From the cell containing the given text, extract its center point as [X, Y] coordinate. 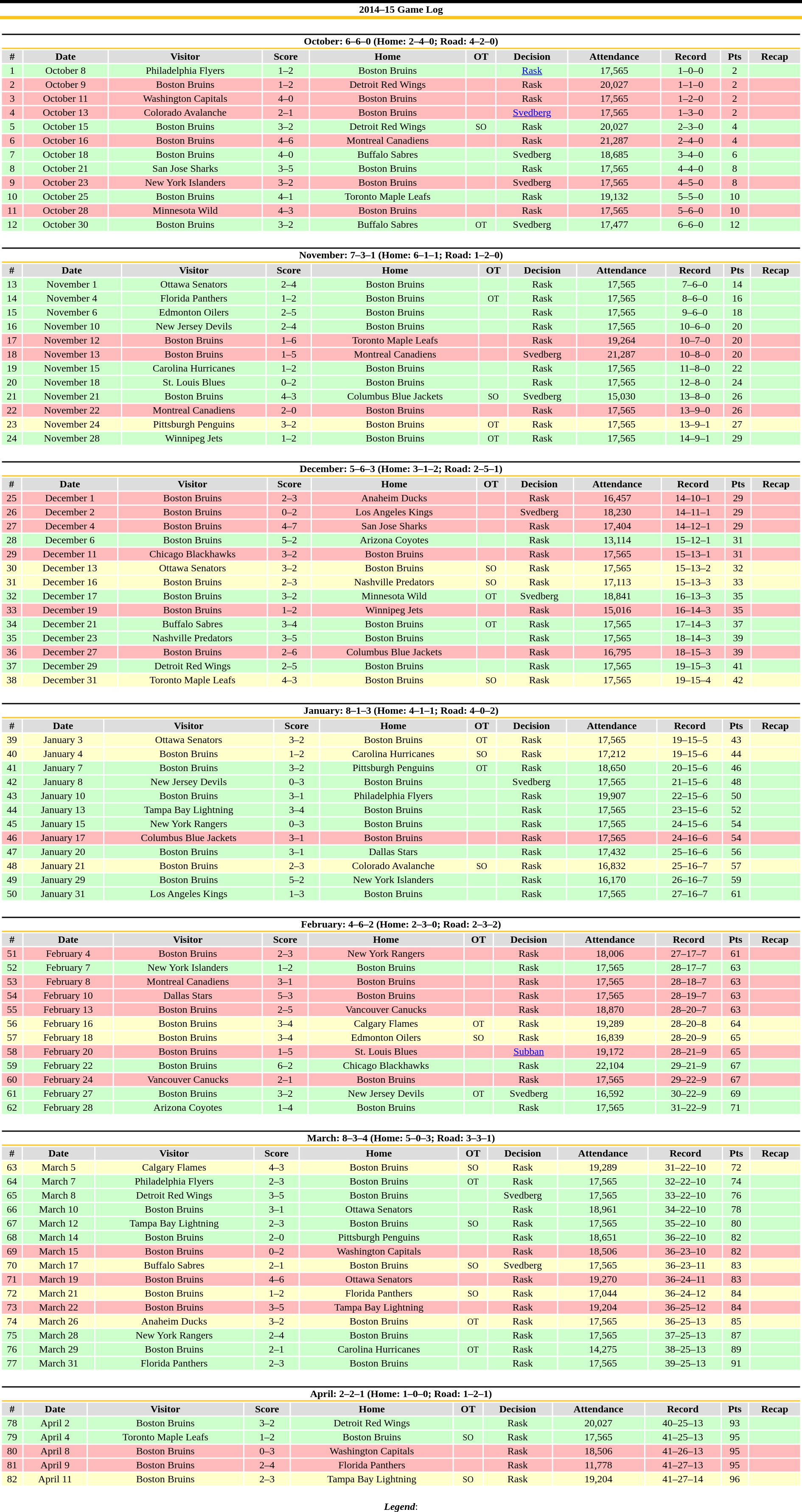
18,006 [610, 954]
36–23–11 [686, 1265]
December 16 [70, 582]
7 [12, 155]
November 28 [72, 438]
40–25–13 [683, 1423]
October 11 [65, 99]
January: 8–1–3 (Home: 4–1–1; Road: 4–0–2) [401, 711]
18,685 [614, 155]
December: 5–6–3 (Home: 3–1–2; Road: 2–5–1) [401, 469]
41–25–13 [683, 1437]
25–16–7 [690, 866]
10–8–0 [695, 354]
February 20 [68, 1051]
11–8–0 [695, 369]
38–25–13 [686, 1349]
36–24–12 [686, 1293]
6–6–0 [691, 224]
January 8 [63, 782]
February 27 [68, 1094]
1–1–0 [691, 84]
November 21 [72, 397]
49 [12, 880]
35–22–10 [686, 1224]
33–22–10 [686, 1196]
13 [11, 285]
February 24 [68, 1079]
41–27–13 [683, 1465]
34 [11, 624]
February 22 [68, 1066]
34–22–10 [686, 1209]
15–13–1 [693, 554]
March 17 [59, 1265]
58 [12, 1051]
19–15–6 [690, 754]
19,132 [614, 196]
March 31 [59, 1364]
30 [11, 568]
28–18–7 [688, 982]
19–15–3 [693, 666]
47 [12, 852]
45 [12, 824]
4–1 [286, 196]
December 6 [70, 540]
January 21 [63, 866]
March 21 [59, 1293]
19,264 [621, 341]
March 12 [59, 1224]
41–27–14 [683, 1479]
October 28 [65, 211]
March 14 [59, 1237]
December 11 [70, 554]
7–6–0 [695, 285]
April 11 [55, 1479]
1–3–0 [691, 112]
23 [11, 425]
16,457 [617, 498]
18,230 [617, 512]
6–2 [285, 1066]
April 2 [55, 1423]
62 [12, 1107]
81 [12, 1465]
27–16–7 [690, 894]
15,016 [617, 610]
87 [737, 1336]
October 9 [65, 84]
November 4 [72, 298]
75 [12, 1336]
April 9 [55, 1465]
11,778 [598, 1465]
23–15–6 [690, 810]
14–12–1 [693, 526]
December 4 [70, 526]
March 10 [59, 1209]
2–6 [289, 652]
91 [737, 1364]
73 [12, 1308]
December 29 [70, 666]
17,044 [603, 1293]
5–5–0 [691, 196]
66 [12, 1209]
15,030 [621, 397]
October: 6–6–0 (Home: 2–4–0; Road: 4–2–0) [401, 42]
November 10 [72, 326]
January 31 [63, 894]
April 8 [55, 1451]
26–16–7 [690, 880]
18,870 [610, 1010]
28–21–9 [688, 1051]
October 23 [65, 183]
Subban [529, 1051]
January 17 [63, 838]
9–6–0 [695, 313]
14–9–1 [695, 438]
18–15–3 [693, 652]
March 7 [59, 1181]
February 4 [68, 954]
January 3 [63, 740]
December 31 [70, 680]
10–6–0 [695, 326]
93 [735, 1423]
2–3–0 [691, 127]
19–15–5 [690, 740]
11 [12, 211]
January 7 [63, 768]
13–9–1 [695, 425]
36–25–13 [686, 1321]
18,650 [612, 768]
22,104 [610, 1066]
October 15 [65, 127]
4–5–0 [691, 183]
March 29 [59, 1349]
February 16 [68, 1023]
January 20 [63, 852]
25 [11, 498]
November 13 [72, 354]
17 [11, 341]
January 13 [63, 810]
85 [737, 1321]
November 15 [72, 369]
November 6 [72, 313]
29–21–9 [688, 1066]
16–13–3 [693, 596]
March 15 [59, 1252]
December 27 [70, 652]
January 10 [63, 796]
8–6–0 [695, 298]
15 [11, 313]
October 13 [65, 112]
13–8–0 [695, 397]
17,212 [612, 754]
16,170 [612, 880]
December 2 [70, 512]
October 8 [65, 71]
January 15 [63, 824]
27–17–7 [688, 954]
68 [12, 1237]
13–9–0 [695, 410]
17,432 [612, 852]
38 [11, 680]
December 19 [70, 610]
February 13 [68, 1010]
1–6 [289, 341]
36–24–11 [686, 1280]
March 22 [59, 1308]
41–26–13 [683, 1451]
19,270 [603, 1280]
28–19–7 [688, 995]
18,841 [617, 596]
1–0–0 [691, 71]
17,404 [617, 526]
14–11–1 [693, 512]
December 23 [70, 638]
16,592 [610, 1094]
4–7 [289, 526]
October 25 [65, 196]
14,275 [603, 1349]
November 22 [72, 410]
17,113 [617, 582]
13,114 [617, 540]
36–25–12 [686, 1308]
16,832 [612, 866]
18,651 [603, 1237]
5–3 [285, 995]
March 19 [59, 1280]
15–12–1 [693, 540]
15–13–2 [693, 568]
79 [12, 1437]
89 [737, 1349]
28 [11, 540]
29–22–9 [688, 1079]
February 18 [68, 1038]
5 [12, 127]
28–20–8 [688, 1023]
77 [12, 1364]
November: 7–3–1 (Home: 6–1–1; Road: 1–2–0) [401, 255]
November 12 [72, 341]
December 21 [70, 624]
4–4–0 [691, 168]
October 30 [65, 224]
53 [12, 982]
28–17–7 [688, 967]
April: 2–2–1 (Home: 1–0–0; Road: 1–2–1) [401, 1394]
2014–15 Game Log [401, 9]
5–6–0 [691, 211]
36–23–10 [686, 1252]
17,477 [614, 224]
1 [12, 71]
31–22–10 [686, 1168]
18–14–3 [693, 638]
19 [11, 369]
1–2–0 [691, 99]
3–4–0 [691, 155]
February 10 [68, 995]
55 [12, 1010]
March 8 [59, 1196]
24–16–6 [690, 838]
21–15–6 [690, 782]
31–22–9 [688, 1107]
12–8–0 [695, 382]
17–14–3 [693, 624]
October 16 [65, 140]
24–15–6 [690, 824]
16,795 [617, 652]
February 8 [68, 982]
22–15–6 [690, 796]
February 7 [68, 967]
January 29 [63, 880]
15–13–3 [693, 582]
March 28 [59, 1336]
96 [735, 1479]
18,961 [603, 1209]
16–14–3 [693, 610]
19,172 [610, 1051]
October 21 [65, 168]
16,839 [610, 1038]
December 13 [70, 568]
1–3 [297, 894]
9 [12, 183]
28–20–7 [688, 1010]
March: 8–3–4 (Home: 5–0–3; Road: 3–3–1) [401, 1138]
December 17 [70, 596]
21 [11, 397]
37–25–13 [686, 1336]
32–22–10 [686, 1181]
November 18 [72, 382]
November 1 [72, 285]
25–16–6 [690, 852]
10–7–0 [695, 341]
February: 4–6–2 (Home: 2–3–0; Road: 2–3–2) [401, 925]
20–15–6 [690, 768]
March 5 [59, 1168]
April 4 [55, 1437]
28–20–9 [688, 1038]
January 4 [63, 754]
February 28 [68, 1107]
40 [12, 754]
39–25–13 [686, 1364]
36–22–10 [686, 1237]
30–22–9 [688, 1094]
19–15–4 [693, 680]
70 [12, 1265]
36 [11, 652]
November 24 [72, 425]
October 18 [65, 155]
14–10–1 [693, 498]
19,907 [612, 796]
60 [12, 1079]
2–4–0 [691, 140]
3 [12, 99]
March 26 [59, 1321]
December 1 [70, 498]
1–4 [285, 1107]
51 [12, 954]
